Detect which cell encompasses the target text, then output its (X, Y) center coordinate. 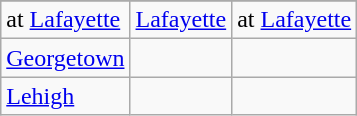
Georgetown (66, 58)
Lehigh (66, 96)
Lafayette (181, 20)
